Return the [x, y] coordinate for the center point of the cell that contains the specified text.  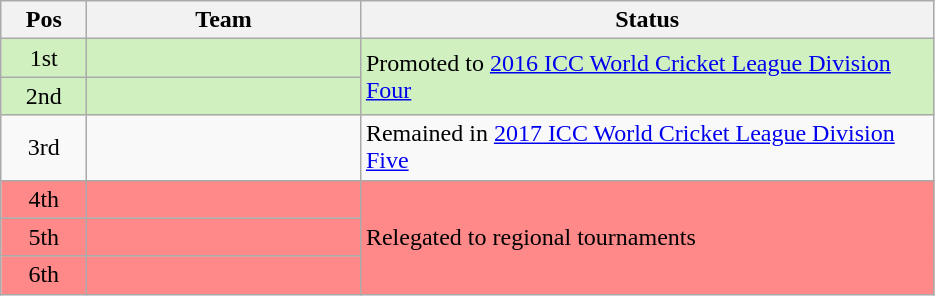
Pos [44, 20]
3rd [44, 148]
6th [44, 275]
Promoted to 2016 ICC World Cricket League Division Four [647, 77]
Relegated to regional tournaments [647, 237]
1st [44, 58]
Status [647, 20]
4th [44, 199]
Remained in 2017 ICC World Cricket League Division Five [647, 148]
Team [224, 20]
5th [44, 237]
2nd [44, 96]
